Provide the (X, Y) coordinate of the cell's center where the given text is located.  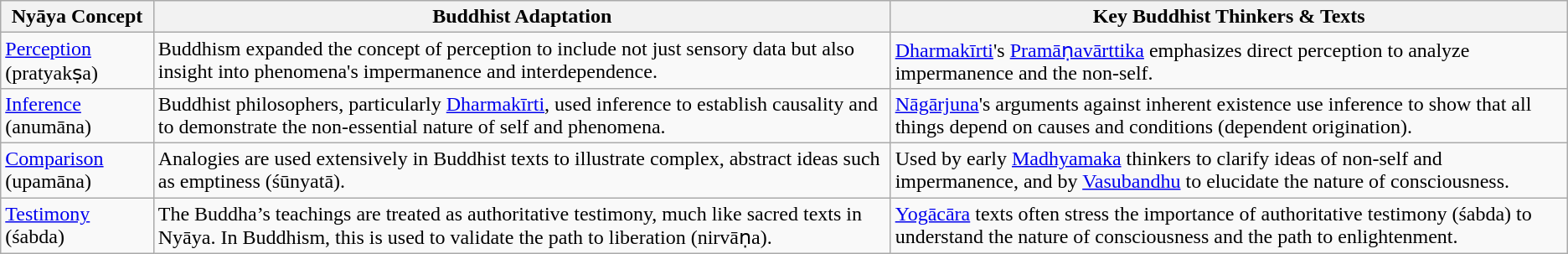
Key Buddhist Thinkers & Texts (1229, 17)
Comparison (upamāna) (77, 169)
Used by early Madhyamaka thinkers to clarify ideas of non-self and impermanence, and by Vasubandhu to elucidate the nature of consciousness. (1229, 169)
Nāgārjuna's arguments against inherent existence use inference to show that all things depend on causes and conditions (dependent origination). (1229, 116)
Perception (pratyakṣa) (77, 60)
Dharmakīrti's Pramāṇavārttika emphasizes direct perception to analyze impermanence and the non-self. (1229, 60)
Buddhism expanded the concept of perception to include not just sensory data but also insight into phenomena's impermanence and interdependence. (522, 60)
Analogies are used extensively in Buddhist texts to illustrate complex, abstract ideas such as emptiness (śūnyatā). (522, 169)
Nyāya Concept (77, 17)
Testimony (śabda) (77, 226)
Inference (anumāna) (77, 116)
Buddhist Adaptation (522, 17)
